Search for the cell housing the specified text and yield its [X, Y] center coordinate. 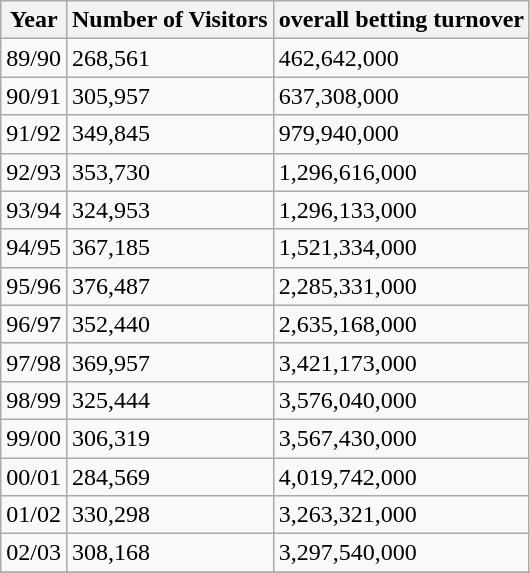
3,263,321,000 [401, 515]
01/02 [34, 515]
637,308,000 [401, 96]
1,521,334,000 [401, 248]
305,957 [170, 96]
330,298 [170, 515]
3,567,430,000 [401, 438]
97/98 [34, 362]
92/93 [34, 172]
979,940,000 [401, 134]
324,953 [170, 210]
91/92 [34, 134]
367,185 [170, 248]
93/94 [34, 210]
1,296,133,000 [401, 210]
95/96 [34, 286]
3,421,173,000 [401, 362]
96/97 [34, 324]
02/03 [34, 553]
284,569 [170, 477]
2,285,331,000 [401, 286]
325,444 [170, 400]
2,635,168,000 [401, 324]
00/01 [34, 477]
overall betting turnover [401, 20]
376,487 [170, 286]
89/90 [34, 58]
308,168 [170, 553]
4,019,742,000 [401, 477]
369,957 [170, 362]
3,297,540,000 [401, 553]
1,296,616,000 [401, 172]
Number of Visitors [170, 20]
99/00 [34, 438]
90/91 [34, 96]
353,730 [170, 172]
306,319 [170, 438]
352,440 [170, 324]
349,845 [170, 134]
3,576,040,000 [401, 400]
462,642,000 [401, 58]
Year [34, 20]
94/95 [34, 248]
98/99 [34, 400]
268,561 [170, 58]
